From the cell containing the given text, extract its center point as (X, Y) coordinate. 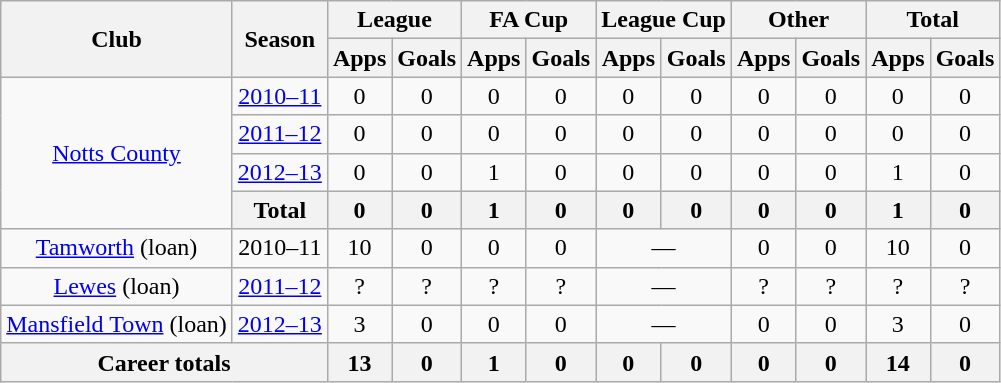
Club (117, 39)
Notts County (117, 153)
14 (898, 362)
Career totals (164, 362)
League (394, 20)
Lewes (loan) (117, 286)
Tamworth (loan) (117, 248)
Mansfield Town (loan) (117, 324)
Other (798, 20)
Season (280, 39)
League Cup (664, 20)
13 (359, 362)
FA Cup (529, 20)
